Return the (X, Y) coordinate for the center point of the cell that contains the specified text.  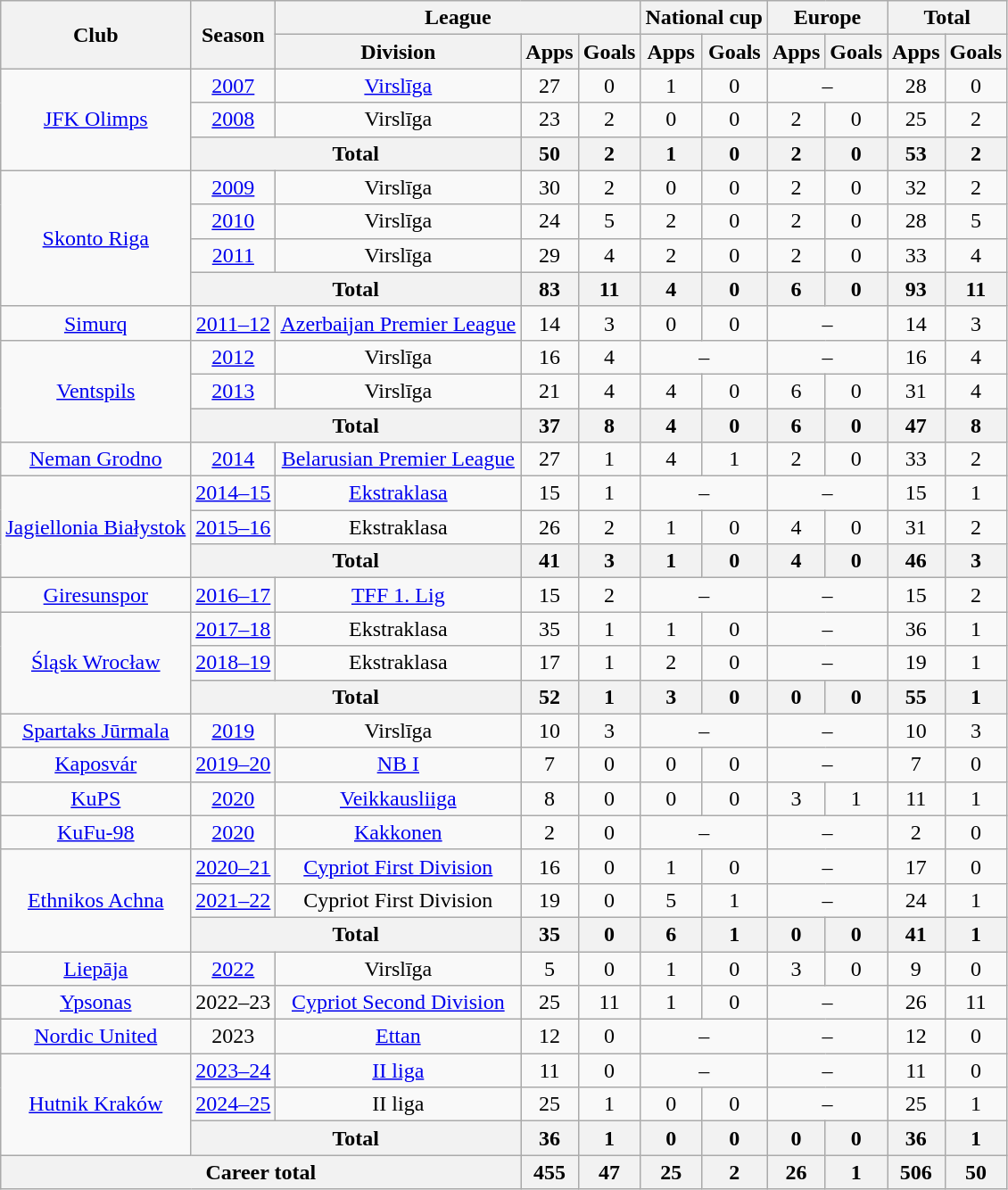
Kaposvár (96, 764)
55 (916, 697)
Ettan (398, 1037)
Skonto Riga (96, 238)
506 (916, 1172)
32 (916, 187)
Giresunspor (96, 595)
Europe (827, 18)
National cup (704, 18)
Kakkonen (398, 832)
52 (549, 697)
53 (916, 153)
2013 (234, 391)
2021–22 (234, 900)
2022–23 (234, 1003)
Jagiellonia Białystok (96, 527)
Liepāja (96, 968)
2012 (234, 357)
Spartaks Jūrmala (96, 731)
KuFu-98 (96, 832)
Career total (260, 1172)
2018–19 (234, 663)
Ypsonas (96, 1003)
37 (549, 426)
2019–20 (234, 764)
2016–17 (234, 595)
30 (549, 187)
29 (549, 255)
2017–18 (234, 629)
NB I (398, 764)
2014–15 (234, 493)
2024–25 (234, 1104)
Neman Grodno (96, 459)
Nordic United (96, 1037)
KuPS (96, 798)
46 (916, 561)
Hutnik Kraków (96, 1104)
Belarusian Premier League (398, 459)
TFF 1. Lig (398, 595)
2011–12 (234, 323)
Simurq (96, 323)
2014 (234, 459)
2011 (234, 255)
23 (549, 120)
League (459, 18)
2020–21 (234, 866)
Ethnikos Achna (96, 900)
455 (549, 1172)
Śląsk Wrocław (96, 663)
9 (916, 968)
JFK Olimps (96, 120)
2022 (234, 968)
2019 (234, 731)
83 (549, 289)
2015–16 (234, 527)
Cypriot Second Division (398, 1003)
2023 (234, 1037)
Veikkausliiga (398, 798)
2008 (234, 120)
2009 (234, 187)
2007 (234, 86)
2010 (234, 221)
Ventspils (96, 391)
Season (234, 35)
Division (398, 52)
Azerbaijan Premier League (398, 323)
93 (916, 289)
21 (549, 391)
2023–24 (234, 1070)
Club (96, 35)
